Locate the cell with the specified text and output its (X, Y) center coordinate. 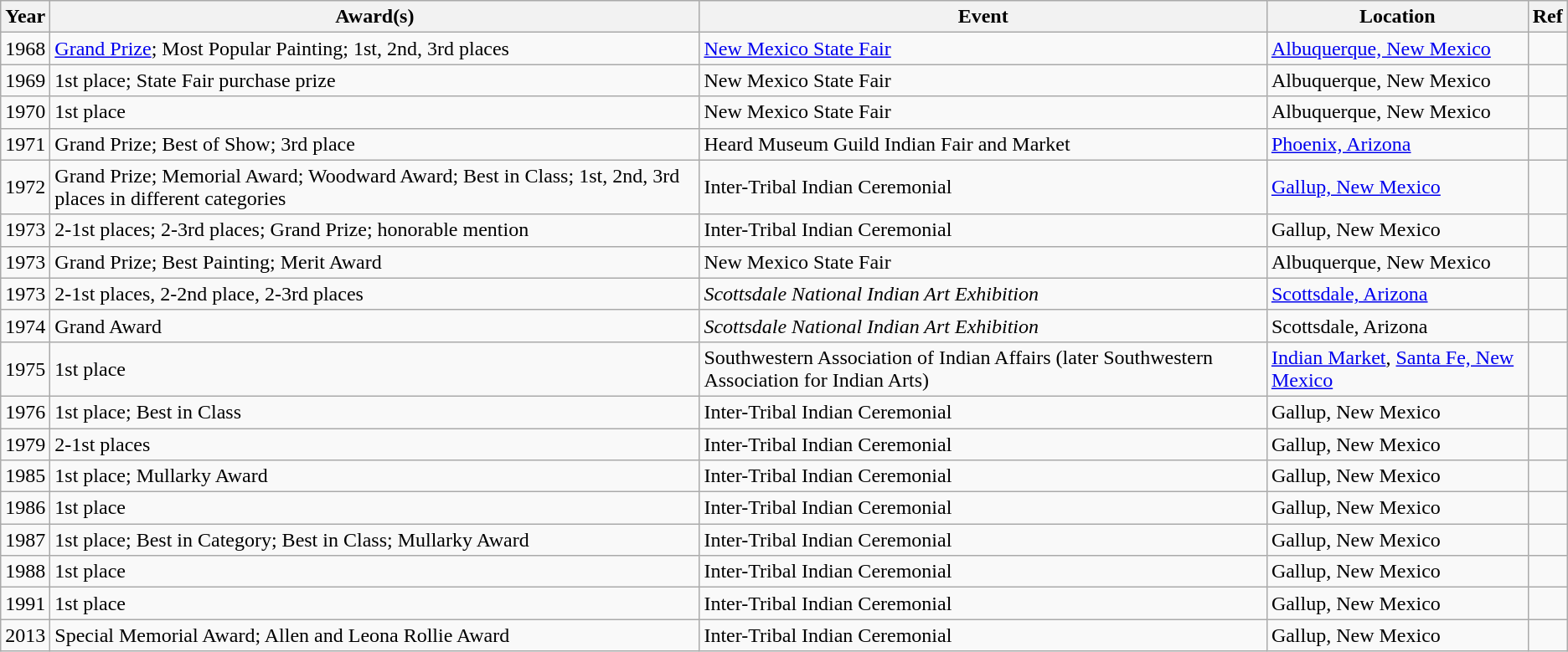
1976 (25, 412)
1979 (25, 444)
1985 (25, 476)
1st place; Best in Class (375, 412)
1988 (25, 572)
2-1st places (375, 444)
1974 (25, 326)
1972 (25, 187)
Indian Market, Santa Fe, New Mexico (1397, 368)
Grand Prize; Best of Show; 3rd place (375, 144)
Year (25, 17)
1986 (25, 508)
Phoenix, Arizona (1397, 144)
2-1st places, 2-2nd place, 2-3rd places (375, 294)
Heard Museum Guild Indian Fair and Market (983, 144)
Event (983, 17)
1st place; State Fair purchase prize (375, 80)
1970 (25, 112)
Ref (1548, 17)
1st place; Best in Category; Best in Class; Mullarky Award (375, 540)
Grand Prize; Memorial Award; Woodward Award; Best in Class; 1st, 2nd, 3rd places in different categories (375, 187)
Grand Prize; Most Popular Painting; 1st, 2nd, 3rd places (375, 49)
1968 (25, 49)
Award(s) (375, 17)
Location (1397, 17)
Grand Prize; Best Painting; Merit Award (375, 262)
Special Memorial Award; Allen and Leona Rollie Award (375, 635)
1st place; Mullarky Award (375, 476)
1969 (25, 80)
Southwestern Association of Indian Affairs (later Southwestern Association for Indian Arts) (983, 368)
Grand Award (375, 326)
1971 (25, 144)
2013 (25, 635)
1987 (25, 540)
1975 (25, 368)
1991 (25, 603)
2-1st places; 2-3rd places; Grand Prize; honorable mention (375, 230)
